For the text-containing cell, return its midpoint in [x, y] coordinate format. 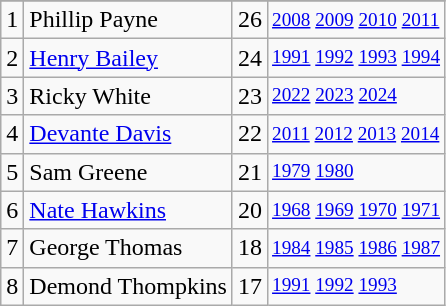
Phillip Payne [128, 20]
1991 1992 1993 1994 [356, 58]
1968 1969 1970 1971 [356, 210]
2 [12, 58]
24 [250, 58]
5 [12, 172]
Henry Bailey [128, 58]
Devante Davis [128, 134]
18 [250, 248]
George Thomas [128, 248]
4 [12, 134]
21 [250, 172]
3 [12, 96]
2011 2012 2013 2014 [356, 134]
Ricky White [128, 96]
6 [12, 210]
22 [250, 134]
7 [12, 248]
26 [250, 20]
1979 1980 [356, 172]
Demond Thompkins [128, 286]
Sam Greene [128, 172]
1 [12, 20]
1991 1992 1993 [356, 286]
2008 2009 2010 2011 [356, 20]
23 [250, 96]
20 [250, 210]
8 [12, 286]
1984 1985 1986 1987 [356, 248]
Nate Hawkins [128, 210]
17 [250, 286]
2022 2023 2024 [356, 96]
